Scan for the cell matching the given text and deliver its (x, y) coordinate at center. 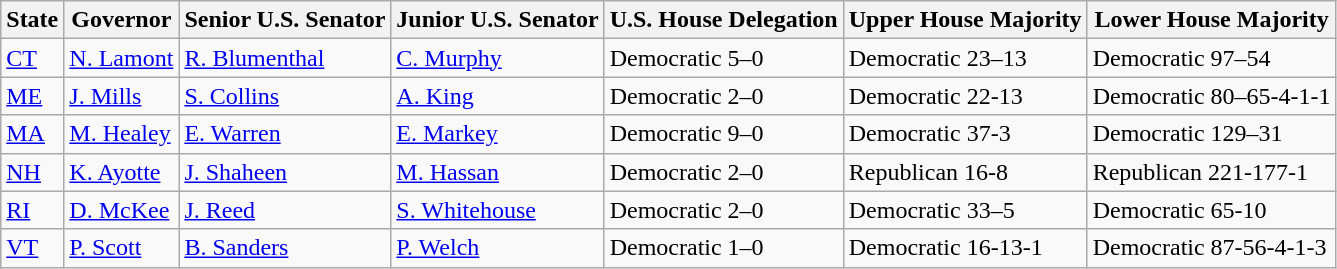
M. Hassan (498, 172)
S. Whitehouse (498, 210)
Republican 221-177-1 (1212, 172)
J. Mills (122, 96)
A. King (498, 96)
J. Shaheen (285, 172)
Democratic 87-56-4-1-3 (1212, 248)
State (32, 20)
ME (32, 96)
Democratic 129–31 (1212, 134)
Democratic 33–5 (965, 210)
S. Collins (285, 96)
P. Welch (498, 248)
Junior U.S. Senator (498, 20)
Upper House Majority (965, 20)
Democratic 65-10 (1212, 210)
Democratic 5–0 (724, 58)
K. Ayotte (122, 172)
Governor (122, 20)
Democratic 22-13 (965, 96)
U.S. House Delegation (724, 20)
J. Reed (285, 210)
MA (32, 134)
P. Scott (122, 248)
Democratic 16-13-1 (965, 248)
CT (32, 58)
NH (32, 172)
Democratic 1–0 (724, 248)
R. Blumenthal (285, 58)
Democratic 23–13 (965, 58)
N. Lamont (122, 58)
E. Warren (285, 134)
Democratic 97–54 (1212, 58)
D. McKee (122, 210)
Democratic 80–65-4-1-1 (1212, 96)
Democratic 37-3 (965, 134)
Republican 16-8 (965, 172)
Lower House Majority (1212, 20)
B. Sanders (285, 248)
E. Markey (498, 134)
RI (32, 210)
VT (32, 248)
Democratic 9–0 (724, 134)
M. Healey (122, 134)
Senior U.S. Senator (285, 20)
C. Murphy (498, 58)
